Determine the [X, Y] coordinate at the center of the cell enclosing the given text.  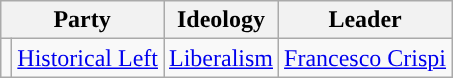
Leader [366, 20]
Francesco Crispi [366, 58]
Historical Left [88, 58]
Ideology [222, 20]
Liberalism [222, 58]
Party [82, 20]
